Output the (x, y) coordinate of the center of the cell containing the given text.  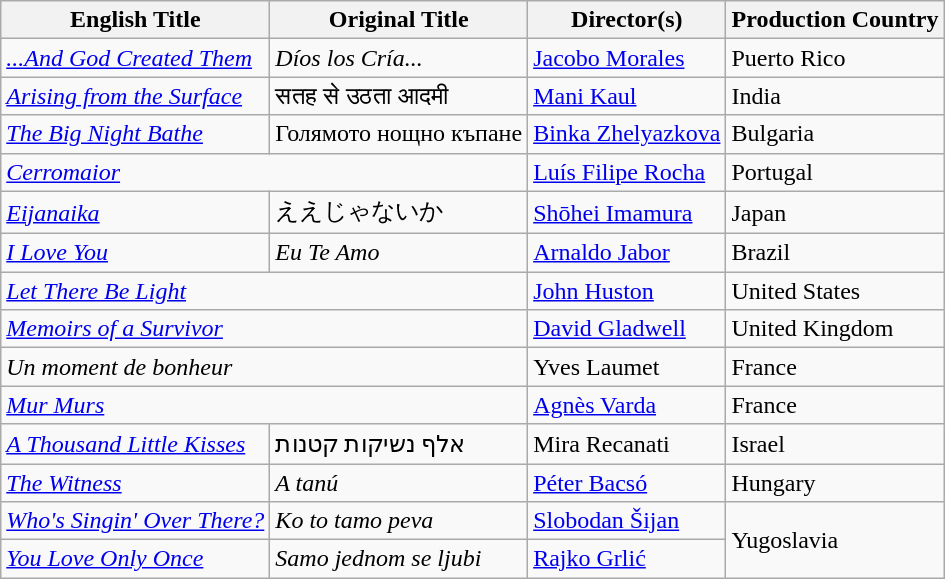
Hungary (835, 483)
Binka Zhelyazkova (627, 134)
Shōhei Imamura (627, 212)
A Thousand Little Kisses (136, 444)
The Big Night Bathe (136, 134)
John Huston (627, 291)
Arnaldo Jabor (627, 253)
United States (835, 291)
ええじゃないか (399, 212)
A tanú (399, 483)
Director(s) (627, 20)
Eijanaika (136, 212)
Bulgaria (835, 134)
Rajko Grlić (627, 559)
Puerto Rico (835, 58)
English Title (136, 20)
Let There Be Light (264, 291)
Yves Laumet (627, 367)
India (835, 96)
सतह से उठता आदमी (399, 96)
Israel (835, 444)
אלף נשיקות קטנות (399, 444)
Голямото нощно къпане (399, 134)
Luís Filipe Rocha (627, 172)
Ko to tamo peva (399, 521)
Jacobo Morales (627, 58)
You Love Only Once (136, 559)
...And God Created Them (136, 58)
Mira Recanati (627, 444)
Mani Kaul (627, 96)
I Love You (136, 253)
Un moment de bonheur (264, 367)
Original Title (399, 20)
Yugoslavia (835, 540)
Portugal (835, 172)
Cerromaior (264, 172)
Brazil (835, 253)
Mur Murs (264, 405)
Péter Bacsó (627, 483)
Japan (835, 212)
The Witness (136, 483)
Díos los Cría... (399, 58)
Slobodan Šijan (627, 521)
Arising from the Surface (136, 96)
Eu Te Amo (399, 253)
Samo jednom se ljubi (399, 559)
David Gladwell (627, 329)
Production Country (835, 20)
Agnès Varda (627, 405)
Who's Singin' Over There? (136, 521)
United Kingdom (835, 329)
Memoirs of a Survivor (264, 329)
